Find where the given text appears and provide that cell's center as [x, y] coordinate. 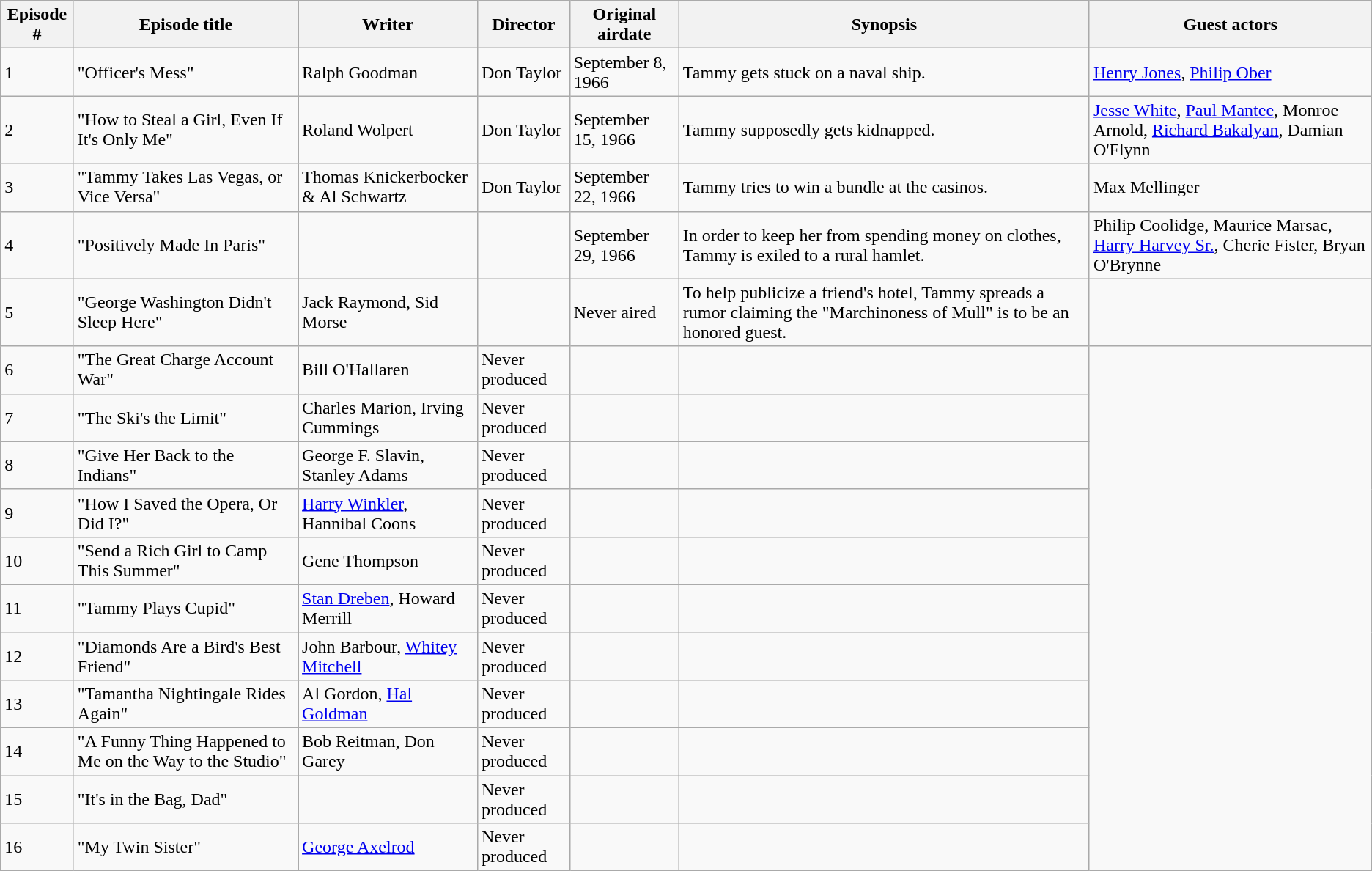
Never aired [624, 312]
Original airdate [624, 25]
Writer [388, 25]
7 [37, 418]
"Tammy Takes Las Vegas, or Vice Versa" [185, 188]
"Give Her Back to the Indians" [185, 465]
6 [37, 370]
8 [37, 465]
Roland Wolpert [388, 130]
"The Ski's the Limit" [185, 418]
14 [37, 752]
Jack Raymond, Sid Morse [388, 312]
Director [523, 25]
John Barbour, Whitey Mitchell [388, 655]
Gene Thompson [388, 560]
4 [37, 245]
1 [37, 72]
11 [37, 609]
Bill O'Hallaren [388, 370]
Max Mellinger [1230, 188]
"How I Saved the Opera, Or Did I?" [185, 513]
September 22, 1966 [624, 188]
Jesse White, Paul Mantee, Monroe Arnold, Richard Bakalyan, Damian O'Flynn [1230, 130]
"My Twin Sister" [185, 848]
"How to Steal a Girl, Even If It's Only Me" [185, 130]
Bob Reitman, Don Garey [388, 752]
Synopsis [884, 25]
Stan Dreben, Howard Merrill [388, 609]
To help publicize a friend's hotel, Tammy spreads a rumor claiming the "Marchinoness of Mull" is to be an honored guest. [884, 312]
September 15, 1966 [624, 130]
Episode # [37, 25]
Ralph Goodman [388, 72]
"Send a Rich Girl to Camp This Summer" [185, 560]
Charles Marion, Irving Cummings [388, 418]
September 29, 1966 [624, 245]
Tammy tries to win a bundle at the casinos. [884, 188]
Henry Jones, Philip Ober [1230, 72]
Philip Coolidge, Maurice Marsac, Harry Harvey Sr., Cherie Fister, Bryan O'Brynne [1230, 245]
Guest actors [1230, 25]
George F. Slavin, Stanley Adams [388, 465]
Episode title [185, 25]
16 [37, 848]
"Officer's Mess" [185, 72]
"Tamantha Nightingale Rides Again" [185, 704]
10 [37, 560]
"Tammy Plays Cupid" [185, 609]
12 [37, 655]
"It's in the Bag, Dad" [185, 799]
Thomas Knickerbocker & Al Schwartz [388, 188]
"A Funny Thing Happened to Me on the Way to the Studio" [185, 752]
9 [37, 513]
"George Washington Didn't Sleep Here" [185, 312]
September 8, 1966 [624, 72]
15 [37, 799]
Tammy supposedly gets kidnapped. [884, 130]
Tammy gets stuck on a naval ship. [884, 72]
"Positively Made In Paris" [185, 245]
13 [37, 704]
George Axelrod [388, 848]
5 [37, 312]
Al Gordon, Hal Goldman [388, 704]
In order to keep her from spending money on clothes, Tammy is exiled to a rural hamlet. [884, 245]
Harry Winkler, Hannibal Coons [388, 513]
"The Great Charge Account War" [185, 370]
2 [37, 130]
3 [37, 188]
"Diamonds Are a Bird's Best Friend" [185, 655]
